Search for the cell housing the specified text and yield its (X, Y) center coordinate. 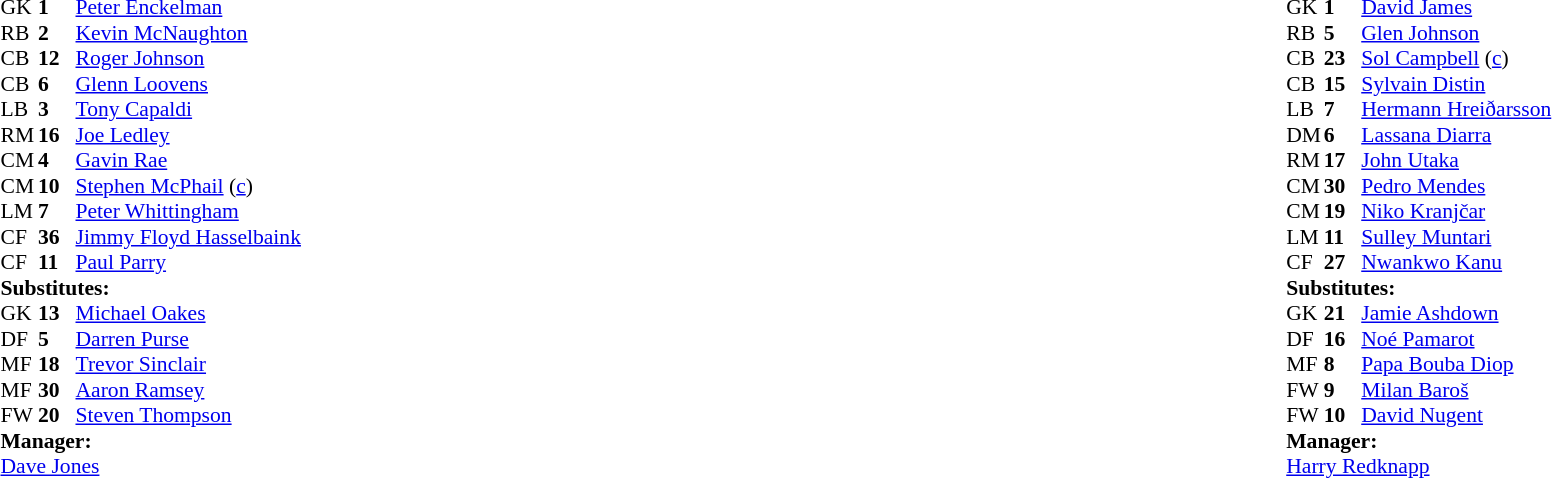
27 (1343, 263)
Joe Ledley (188, 135)
18 (57, 365)
DM (1305, 135)
Lassana Diarra (1456, 135)
Peter Whittingham (188, 211)
13 (57, 313)
Niko Kranjčar (1456, 211)
2 (57, 33)
Roger Johnson (188, 59)
Michael Oakes (188, 313)
17 (1343, 161)
Sol Campbell (c) (1456, 59)
Paul Parry (188, 263)
9 (1343, 390)
Glen Johnson (1456, 33)
Tony Capaldi (188, 109)
23 (1343, 59)
Jimmy Floyd Hasselbaink (188, 237)
Noé Pamarot (1456, 339)
Sylvain Distin (1456, 84)
Darren Purse (188, 339)
Glenn Loovens (188, 84)
John Utaka (1456, 161)
12 (57, 59)
Sulley Muntari (1456, 237)
Gavin Rae (188, 161)
4 (57, 161)
21 (1343, 313)
3 (57, 109)
20 (57, 415)
19 (1343, 211)
8 (1343, 365)
Kevin McNaughton (188, 33)
Steven Thompson (188, 415)
Hermann Hreiðarsson (1456, 109)
Jamie Ashdown (1456, 313)
36 (57, 237)
Papa Bouba Diop (1456, 365)
Pedro Mendes (1456, 186)
Milan Baroš (1456, 390)
David Nugent (1456, 415)
Stephen McPhail (c) (188, 186)
Trevor Sinclair (188, 365)
15 (1343, 84)
Aaron Ramsey (188, 390)
Nwankwo Kanu (1456, 263)
